From the cell containing the given text, extract its center point as (X, Y) coordinate. 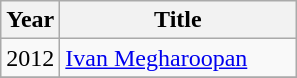
Year (30, 20)
2012 (30, 58)
Ivan Megharoopan (178, 58)
Title (178, 20)
